From the cell containing the given text, extract its center point as (x, y) coordinate. 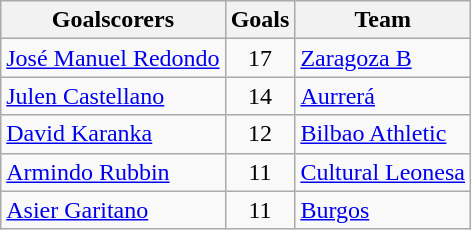
Julen Castellano (113, 96)
Zaragoza B (383, 58)
Aurrerá (383, 96)
12 (260, 134)
José Manuel Redondo (113, 58)
17 (260, 58)
Burgos (383, 210)
Bilbao Athletic (383, 134)
Armindo Rubbin (113, 172)
Cultural Leonesa (383, 172)
Goalscorers (113, 20)
14 (260, 96)
Asier Garitano (113, 210)
Goals (260, 20)
Team (383, 20)
David Karanka (113, 134)
